Determine the [X, Y] coordinate at the center of the cell enclosing the given text.  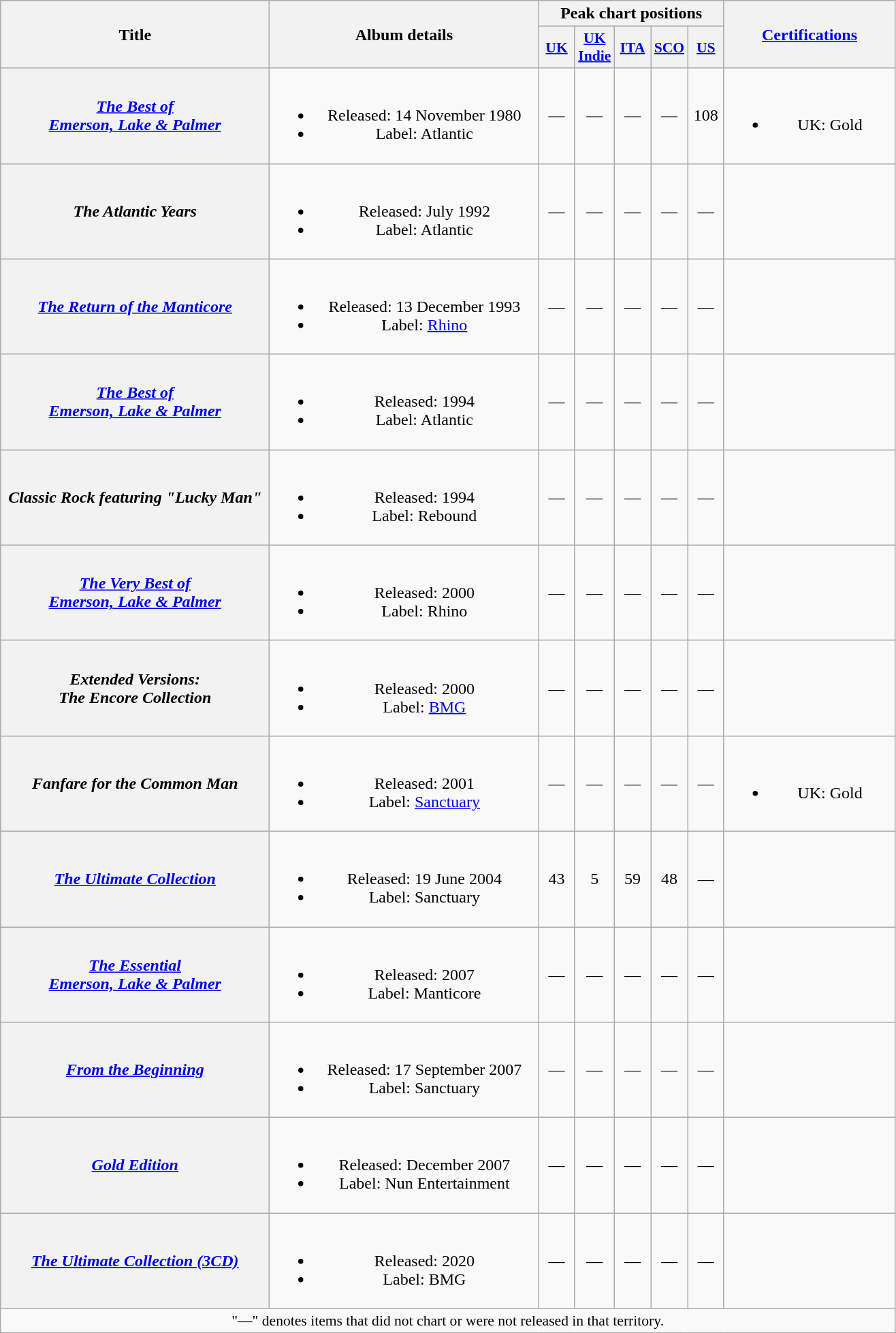
Released: 1994Label: Atlantic [404, 402]
Classic Rock featuring "Lucky Man" [135, 497]
The Ultimate Collection (3CD) [135, 1261]
Released: 1994Label: Rebound [404, 497]
Released: 13 December 1993Label: Rhino [404, 307]
48 [670, 879]
59 [632, 879]
Released: 19 June 2004Label: Sanctuary [404, 879]
5 [594, 879]
Released: 14 November 1980Label: Atlantic [404, 116]
The Return of the Manticore [135, 307]
Album details [404, 34]
Certifications [809, 34]
Released: 17 September 2007Label: Sanctuary [404, 1070]
Released: 2000Label: BMG [404, 688]
"—" denotes items that did not chart or were not released in that territory. [448, 1321]
Extended Versions:The Encore Collection [135, 688]
UKIndie [594, 48]
From the Beginning [135, 1070]
Gold Edition [135, 1165]
SCO [670, 48]
ITA [632, 48]
The Very Best ofEmerson, Lake & Palmer [135, 593]
The Ultimate Collection [135, 879]
UK [557, 48]
Released: July 1992Label: Atlantic [404, 211]
The Atlantic Years [135, 211]
Title [135, 34]
Released: 2001Label: Sanctuary [404, 783]
Released: December 2007Label: Nun Entertainment [404, 1165]
The EssentialEmerson, Lake & Palmer [135, 974]
43 [557, 879]
108 [705, 116]
Fanfare for the Common Man [135, 783]
Peak chart positions [632, 14]
US [705, 48]
Released: 2020Label: BMG [404, 1261]
Released: 2000Label: Rhino [404, 593]
Released: 2007Label: Manticore [404, 974]
